Provide the (x, y) coordinate of the cell's center where the given text is located.  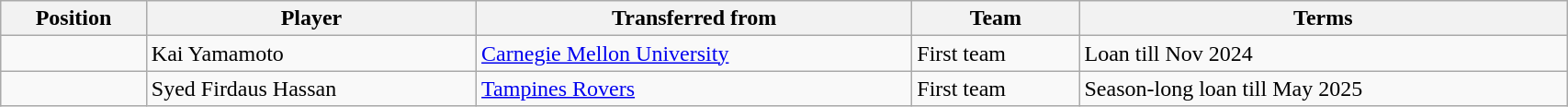
Loan till Nov 2024 (1323, 53)
Season-long loan till May 2025 (1323, 89)
Kai Yamamoto (310, 53)
Carnegie Mellon University (694, 53)
Team (996, 18)
Tampines Rovers (694, 89)
Transferred from (694, 18)
Position (73, 18)
Player (310, 18)
Syed Firdaus Hassan (310, 89)
Terms (1323, 18)
